Return the (x, y) coordinate for the center point of the cell that contains the specified text.  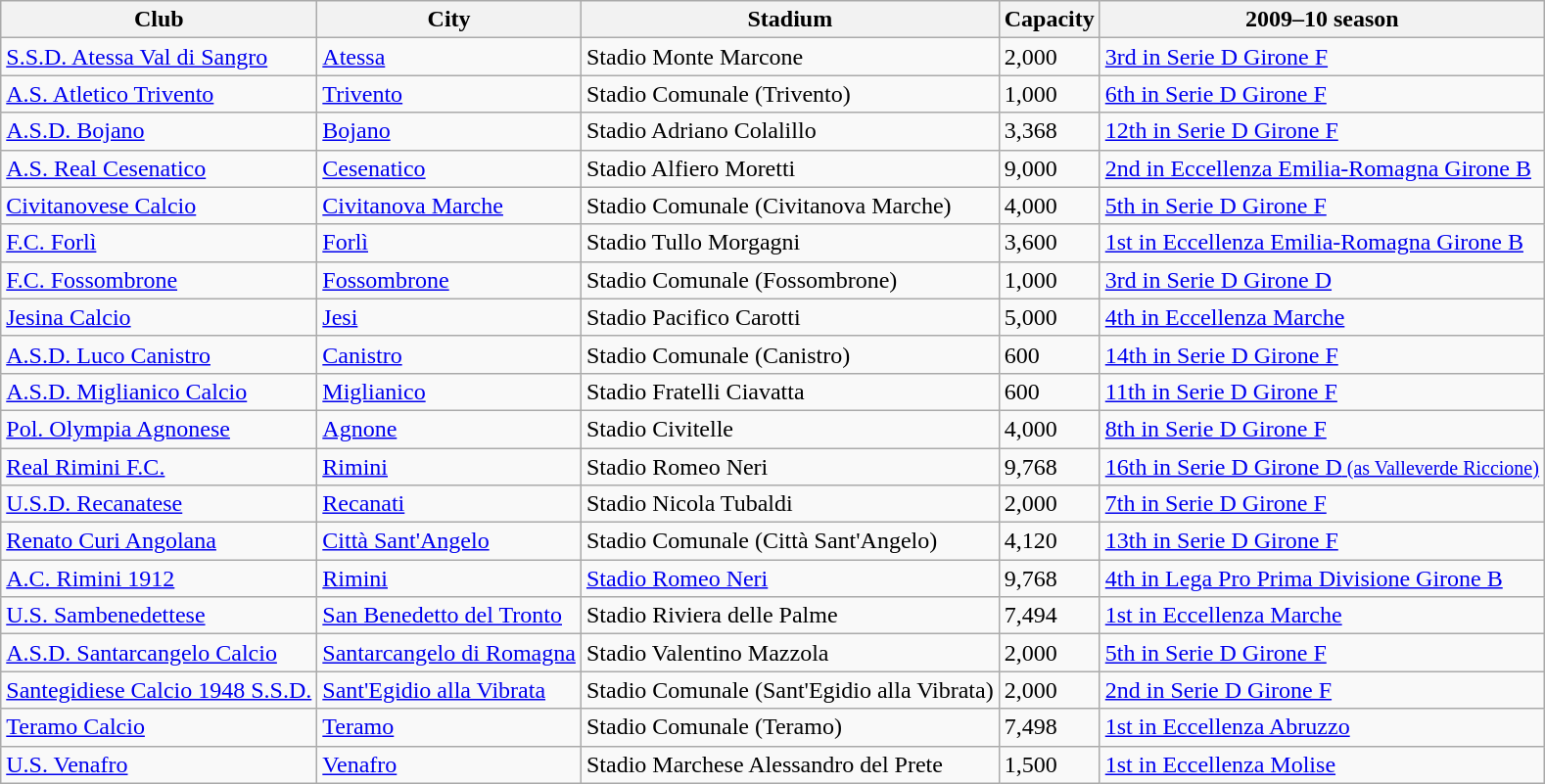
1st in Eccellenza Marche (1322, 616)
Atessa (449, 57)
13th in Serie D Girone F (1322, 541)
3rd in Serie D Girone D (1322, 280)
Venafro (449, 764)
Miglianico (449, 392)
2nd in Serie D Girone F (1322, 690)
8th in Serie D Girone F (1322, 429)
7th in Serie D Girone F (1322, 504)
Bojano (449, 131)
Santegidiese Calcio 1948 S.S.D. (159, 690)
Stadium (789, 20)
2nd in Eccellenza Emilia-Romagna Girone B (1322, 168)
Stadio Comunale (Trivento) (789, 94)
7,498 (1050, 727)
Stadio Comunale (Fossombrone) (789, 280)
9,000 (1050, 168)
A.S. Atletico Trivento (159, 94)
Stadio Civitelle (789, 429)
A.S.D. Santarcangelo Calcio (159, 653)
Jesi (449, 317)
7,494 (1050, 616)
16th in Serie D Girone D (as Valleverde Riccione) (1322, 467)
2009–10 season (1322, 20)
Real Rimini F.C. (159, 467)
Recanati (449, 504)
14th in Serie D Girone F (1322, 354)
Trivento (449, 94)
3rd in Serie D Girone F (1322, 57)
Club (159, 20)
4th in Eccellenza Marche (1322, 317)
U.S.D. Recanatese (159, 504)
1st in Eccellenza Emilia-Romagna Girone B (1322, 243)
Stadio Comunale (Città Sant'Angelo) (789, 541)
6th in Serie D Girone F (1322, 94)
U.S. Sambenedettese (159, 616)
Canistro (449, 354)
Civitanovese Calcio (159, 206)
A.S.D. Miglianico Calcio (159, 392)
A.S. Real Cesenatico (159, 168)
Jesina Calcio (159, 317)
Civitanova Marche (449, 206)
Cesenatico (449, 168)
S.S.D. Atessa Val di Sangro (159, 57)
Stadio Fratelli Ciavatta (789, 392)
Stadio Tullo Morgagni (789, 243)
Forlì (449, 243)
Stadio Comunale (Canistro) (789, 354)
1st in Eccellenza Molise (1322, 764)
Capacity (1050, 20)
Agnone (449, 429)
Stadio Riviera delle Palme (789, 616)
Stadio Comunale (Civitanova Marche) (789, 206)
12th in Serie D Girone F (1322, 131)
F.C. Fossombrone (159, 280)
Stadio Monte Marcone (789, 57)
Pol. Olympia Agnonese (159, 429)
Teramo Calcio (159, 727)
Stadio Marchese Alessandro del Prete (789, 764)
Santarcangelo di Romagna (449, 653)
3,368 (1050, 131)
U.S. Venafro (159, 764)
4,120 (1050, 541)
City (449, 20)
Stadio Valentino Mazzola (789, 653)
Stadio Comunale (Sant'Egidio alla Vibrata) (789, 690)
3,600 (1050, 243)
A.S.D. Bojano (159, 131)
F.C. Forlì (159, 243)
11th in Serie D Girone F (1322, 392)
5,000 (1050, 317)
Teramo (449, 727)
1st in Eccellenza Abruzzo (1322, 727)
A.S.D. Luco Canistro (159, 354)
Stadio Nicola Tubaldi (789, 504)
1,500 (1050, 764)
Stadio Pacifico Carotti (789, 317)
Sant'Egidio alla Vibrata (449, 690)
Stadio Adriano Colalillo (789, 131)
Città Sant'Angelo (449, 541)
San Benedetto del Tronto (449, 616)
Fossombrone (449, 280)
A.C. Rimini 1912 (159, 578)
Renato Curi Angolana (159, 541)
Stadio Comunale (Teramo) (789, 727)
Stadio Alfiero Moretti (789, 168)
4th in Lega Pro Prima Divisione Girone B (1322, 578)
